From the cell containing the given text, extract its center point as (x, y) coordinate. 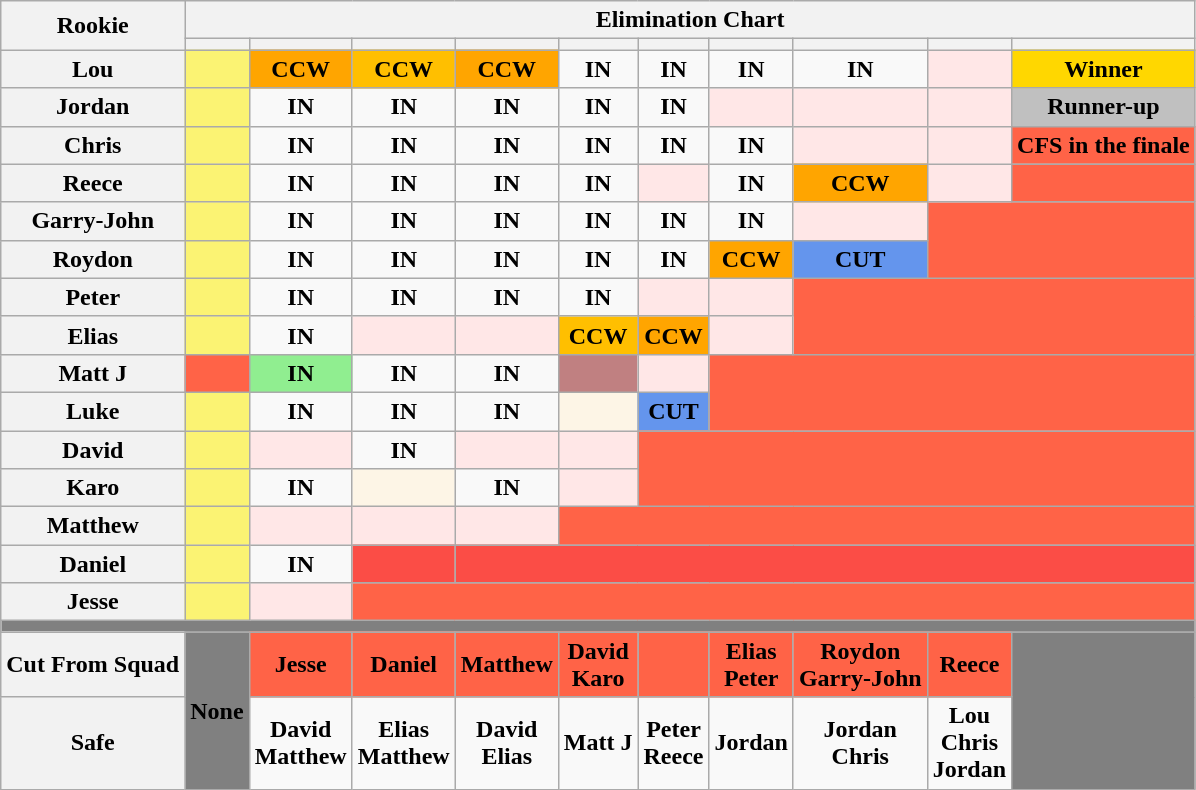
PeterReece (674, 743)
RoydonGarry-John (860, 664)
EliasPeter (751, 664)
DavidMatthew (300, 743)
Safe (93, 743)
Winner (1104, 69)
Garry-John (93, 221)
Karo (93, 488)
Peter (93, 297)
LouChrisJordan (969, 743)
DavidElias (506, 743)
Runner-up (1104, 107)
Chris (93, 145)
Luke (93, 411)
Lou (93, 69)
EliasMatthew (404, 743)
DavidKaro (598, 664)
David (93, 449)
Cut From Squad (93, 664)
CFS in the finale (1104, 145)
JordanChris (860, 743)
Elimination Chart (690, 20)
Elias (93, 335)
None (217, 710)
Rookie (93, 26)
Roydon (93, 259)
